Capture the cell that displays the provided text and extract its [X, Y] central coordinate. 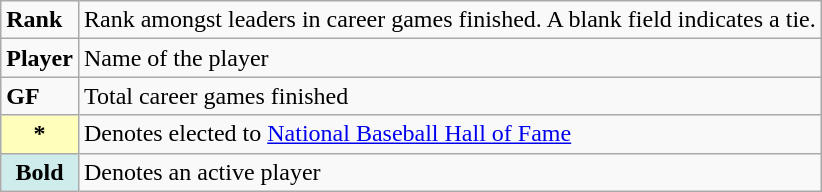
GF [40, 96]
Name of the player [450, 58]
Denotes elected to National Baseball Hall of Fame [450, 134]
Rank [40, 20]
Rank amongst leaders in career games finished. A blank field indicates a tie. [450, 20]
Total career games finished [450, 96]
* [40, 134]
Denotes an active player [450, 172]
Bold [40, 172]
Player [40, 58]
